Locate the cell with the specified text and output its [X, Y] center coordinate. 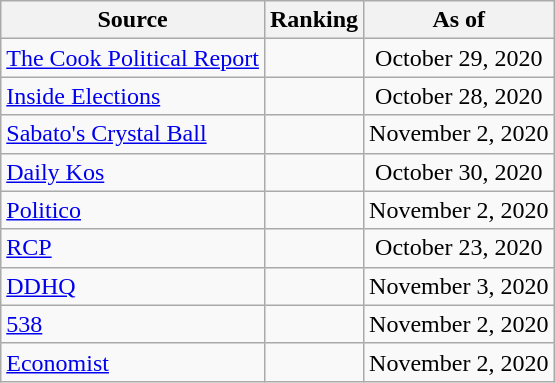
Daily Kos [133, 172]
Economist [133, 362]
RCP [133, 248]
Sabato's Crystal Ball [133, 134]
As of [459, 20]
Ranking [314, 20]
The Cook Political Report [133, 58]
Politico [133, 210]
Inside Elections [133, 96]
October 30, 2020 [459, 172]
October 28, 2020 [459, 96]
Source [133, 20]
November 3, 2020 [459, 286]
October 29, 2020 [459, 58]
October 23, 2020 [459, 248]
538 [133, 324]
DDHQ [133, 286]
